Determine the (X, Y) coordinate at the center of the cell enclosing the given text.  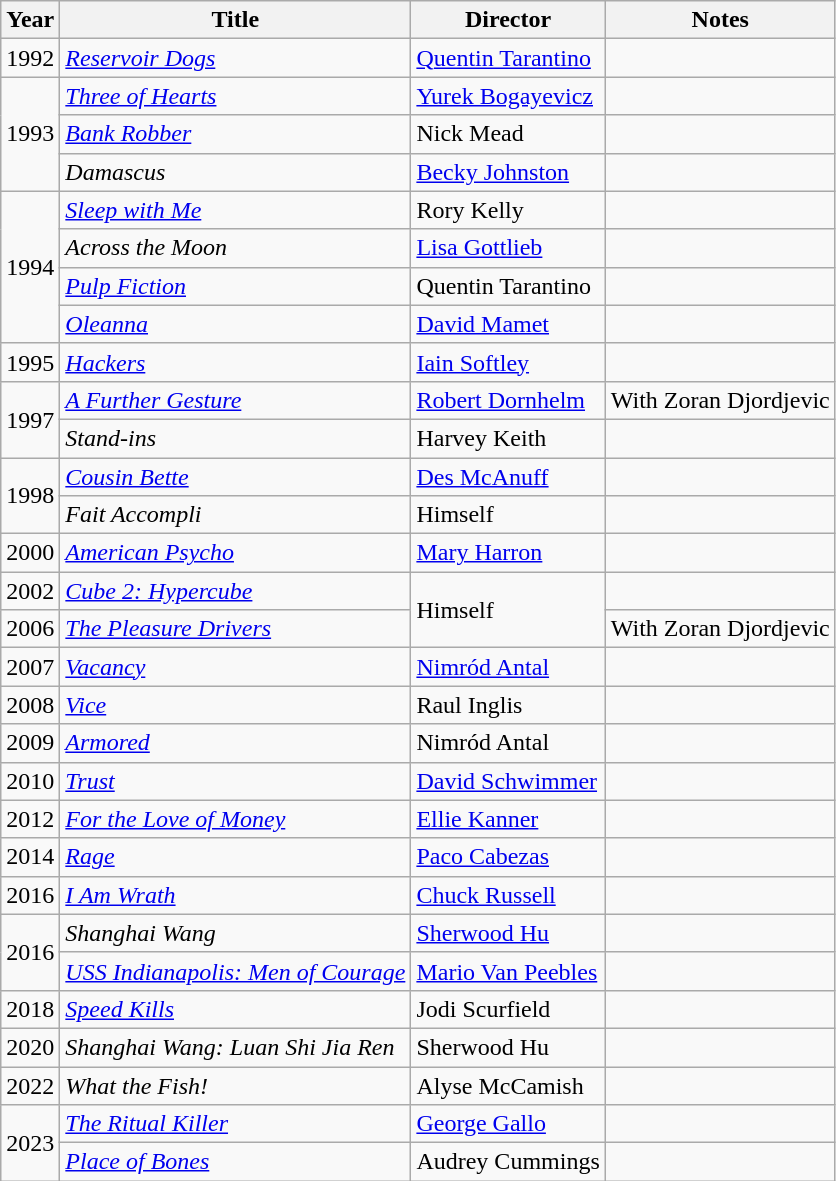
Lisa Gottlieb (508, 248)
Yurek Bogayevicz (508, 96)
Reservoir Dogs (236, 58)
Raul Inglis (508, 705)
The Pleasure Drivers (236, 629)
Pulp Fiction (236, 286)
Bank Robber (236, 134)
Shanghai Wang: Luan Shi Jia Ren (236, 1047)
Mary Harron (508, 553)
Speed Kills (236, 1009)
2007 (30, 667)
2018 (30, 1009)
A Further Gesture (236, 400)
Mario Van Peebles (508, 971)
The Ritual Killer (236, 1124)
2002 (30, 591)
2012 (30, 819)
Place of Bones (236, 1162)
Des McAnuff (508, 477)
Cousin Bette (236, 477)
Director (508, 20)
2014 (30, 857)
Cube 2: Hypercube (236, 591)
USS Indianapolis: Men of Courage (236, 971)
Hackers (236, 362)
Vice (236, 705)
Jodi Scurfield (508, 1009)
George Gallo (508, 1124)
I Am Wrath (236, 895)
2020 (30, 1047)
1997 (30, 419)
Title (236, 20)
2022 (30, 1085)
Stand-ins (236, 438)
Harvey Keith (508, 438)
1993 (30, 134)
1995 (30, 362)
Chuck Russell (508, 895)
Notes (720, 20)
Shanghai Wang (236, 933)
Robert Dornhelm (508, 400)
What the Fish! (236, 1085)
Vacancy (236, 667)
Trust (236, 781)
Paco Cabezas (508, 857)
Alyse McCamish (508, 1085)
Across the Moon (236, 248)
Year (30, 20)
1994 (30, 267)
American Psycho (236, 553)
Rory Kelly (508, 210)
Sleep with Me (236, 210)
Fait Accompli (236, 515)
2006 (30, 629)
1992 (30, 58)
Nick Mead (508, 134)
For the Love of Money (236, 819)
2009 (30, 743)
2023 (30, 1143)
Audrey Cummings (508, 1162)
Armored (236, 743)
Iain Softley (508, 362)
Ellie Kanner (508, 819)
David Schwimmer (508, 781)
Oleanna (236, 324)
Three of Hearts (236, 96)
Damascus (236, 172)
2008 (30, 705)
David Mamet (508, 324)
2010 (30, 781)
2000 (30, 553)
1998 (30, 496)
Becky Johnston (508, 172)
Rage (236, 857)
